Pinpoint the cell where the given text exists, returning its [x, y] midpoint coordinate. 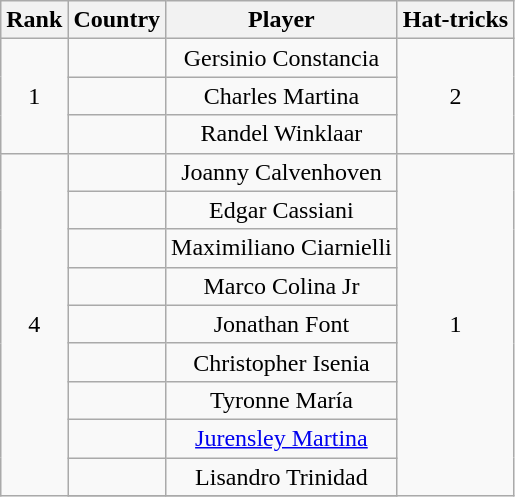
Marco Colina Jr [282, 286]
Lisandro Trinidad [282, 477]
Joanny Calvenhoven [282, 172]
Player [282, 20]
Jonathan Font [282, 324]
Randel Winklaar [282, 134]
Maximiliano Ciarnielli [282, 248]
Tyronne María [282, 400]
Charles Martina [282, 96]
Rank [34, 20]
Edgar Cassiani [282, 210]
Christopher Isenia [282, 362]
4 [34, 324]
2 [455, 96]
Jurensley Martina [282, 438]
Hat-tricks [455, 20]
Country [117, 20]
Gersinio Constancia [282, 58]
